Determine the [x, y] coordinate at the center of the cell enclosing the given text.  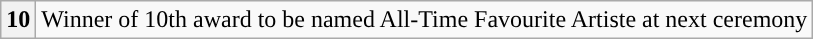
10 [18, 20]
Winner of 10th award to be named All-Time Favourite Artiste at next ceremony [424, 20]
